Capture the cell that displays the provided text and extract its [x, y] central coordinate. 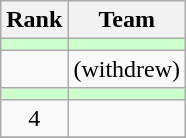
4 [34, 118]
(withdrew) [127, 69]
Team [127, 20]
Rank [34, 20]
